Identify which cell holds the provided text, then report its [x, y] central coordinate. 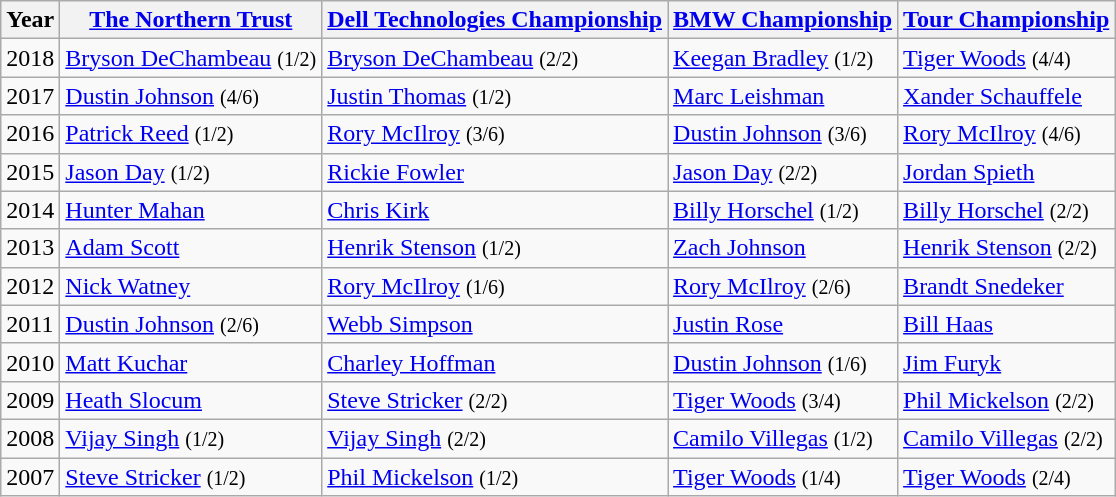
2013 [30, 248]
Xander Schauffele [1006, 96]
Steve Stricker (2/2) [495, 400]
Tour Championship [1006, 20]
Jim Furyk [1006, 362]
2014 [30, 210]
Charley Hoffman [495, 362]
Vijay Singh (1/2) [191, 438]
Dustin Johnson (1/6) [783, 362]
Jason Day (1/2) [191, 172]
2012 [30, 286]
BMW Championship [783, 20]
Adam Scott [191, 248]
Bill Haas [1006, 324]
Heath Slocum [191, 400]
Bryson DeChambeau (1/2) [191, 58]
Hunter Mahan [191, 210]
Henrik Stenson (2/2) [1006, 248]
Webb Simpson [495, 324]
Year [30, 20]
Billy Horschel (2/2) [1006, 210]
Phil Mickelson (2/2) [1006, 400]
2015 [30, 172]
Rory McIlroy (3/6) [495, 134]
Marc Leishman [783, 96]
Dell Technologies Championship [495, 20]
2010 [30, 362]
2016 [30, 134]
Tiger Woods (3/4) [783, 400]
Tiger Woods (4/4) [1006, 58]
Steve Stricker (1/2) [191, 477]
Rory McIlroy (4/6) [1006, 134]
Keegan Bradley (1/2) [783, 58]
Henrik Stenson (1/2) [495, 248]
Matt Kuchar [191, 362]
Jason Day (2/2) [783, 172]
2017 [30, 96]
Rory McIlroy (2/6) [783, 286]
Billy Horschel (1/2) [783, 210]
2009 [30, 400]
Nick Watney [191, 286]
2018 [30, 58]
Justin Rose [783, 324]
Brandt Snedeker [1006, 286]
Chris Kirk [495, 210]
Rory McIlroy (1/6) [495, 286]
Camilo Villegas (1/2) [783, 438]
Phil Mickelson (1/2) [495, 477]
Justin Thomas (1/2) [495, 96]
Tiger Woods (2/4) [1006, 477]
The Northern Trust [191, 20]
2008 [30, 438]
Dustin Johnson (2/6) [191, 324]
2011 [30, 324]
Dustin Johnson (4/6) [191, 96]
Rickie Fowler [495, 172]
Bryson DeChambeau (2/2) [495, 58]
Tiger Woods (1/4) [783, 477]
Jordan Spieth [1006, 172]
Patrick Reed (1/2) [191, 134]
Vijay Singh (2/2) [495, 438]
Dustin Johnson (3/6) [783, 134]
Zach Johnson [783, 248]
Camilo Villegas (2/2) [1006, 438]
2007 [30, 477]
